Return [x, y] of the center of cell containing provided text 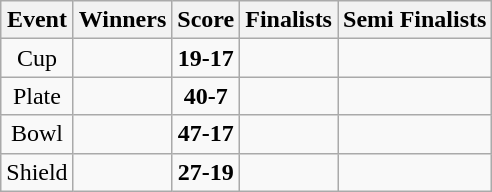
Cup [37, 58]
Semi Finalists [415, 20]
Shield [37, 172]
40-7 [206, 96]
Bowl [37, 134]
Plate [37, 96]
19-17 [206, 58]
Finalists [289, 20]
Score [206, 20]
Winners [122, 20]
47-17 [206, 134]
Event [37, 20]
27-19 [206, 172]
